For the text-containing cell, return its midpoint in (x, y) coordinate format. 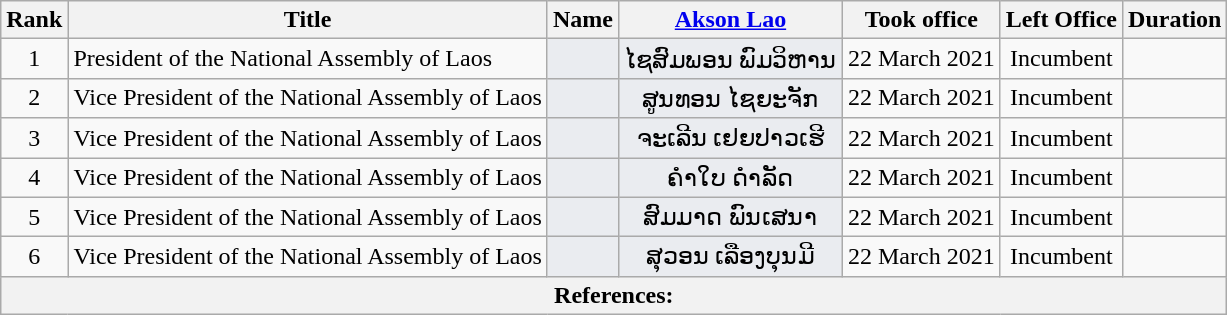
Took office (921, 20)
2 (34, 98)
4 (34, 178)
1 (34, 59)
5 (34, 217)
3 (34, 138)
Name (582, 20)
Title (308, 20)
Rank (34, 20)
ໄຊສົມພອນ ພົມວິຫານ (730, 59)
ສົມມາດ ພົນເສນາ (730, 217)
References: (614, 295)
6 (34, 257)
ຈະເລີນ ເຢຍປາວເຮີ (730, 138)
ຄໍາໃບ ດໍາລັດ (730, 178)
Left Office (1061, 20)
ສຸວອນ ເລືອງບຸນມີ (730, 257)
Akson Lao (730, 20)
President of the National Assembly of Laos (308, 59)
ສູນທອນ ໄຊຍະຈັກ (730, 98)
Duration (1175, 20)
